Return the [X, Y] coordinate for the center point of the cell that contains the specified text.  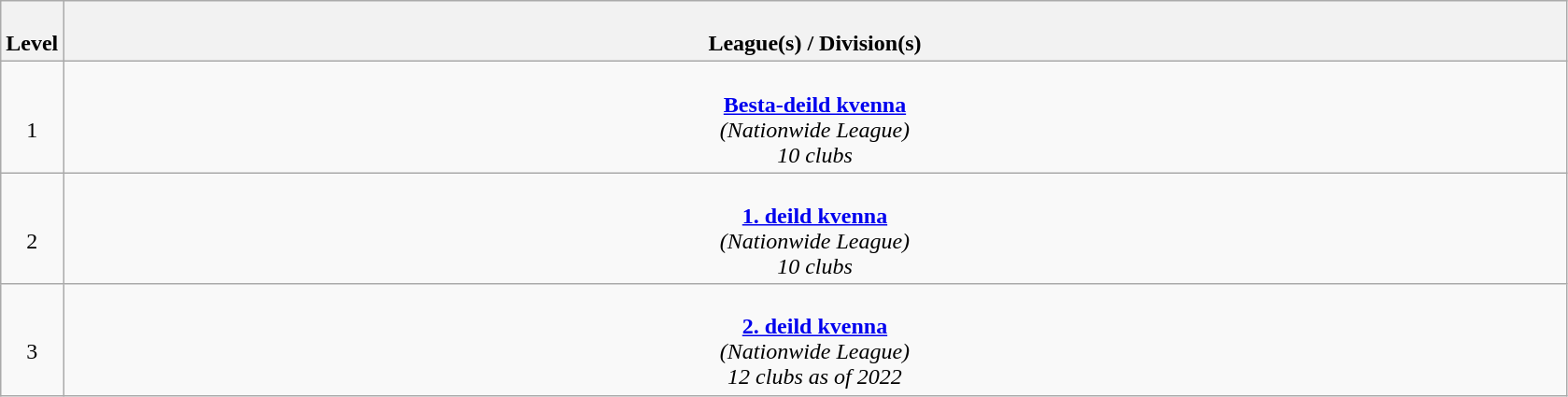
League(s) / Division(s) [814, 32]
Level [32, 32]
1 [32, 118]
3 [32, 340]
2 [32, 228]
1. deild kvenna (Nationwide League) 10 clubs [814, 228]
2. deild kvenna (Nationwide League) 12 clubs as of 2022 [814, 340]
Besta-deild kvenna (Nationwide League) 10 clubs [814, 118]
